Find where the given text appears and provide that cell's center as (X, Y) coordinate. 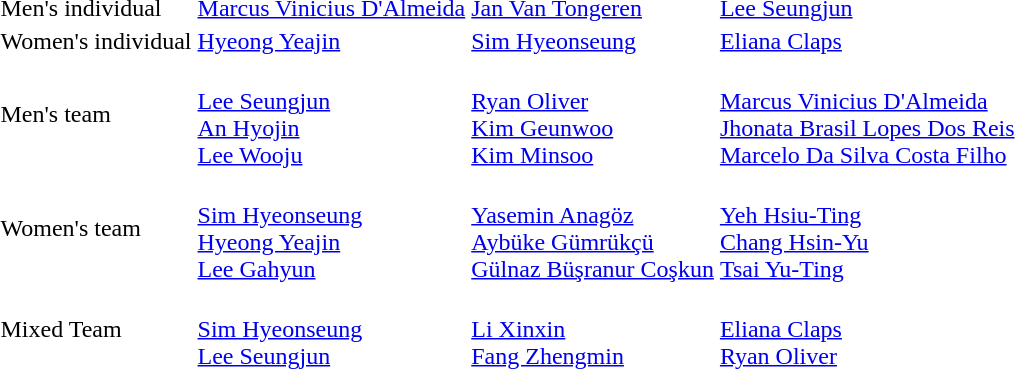
Sim HyeonseungHyeong YeajinLee Gahyun (332, 228)
Ryan OliverKim GeunwooKim Minsoo (593, 114)
Sim Hyeonseung (593, 41)
Hyeong Yeajin (332, 41)
Lee SeungjunAn HyojinLee Wooju (332, 114)
Yasemin AnagözAybüke GümrükçüGülnaz Büşranur Coşkun (593, 228)
